Determine the [x, y] coordinate at the center of the cell enclosing the given text.  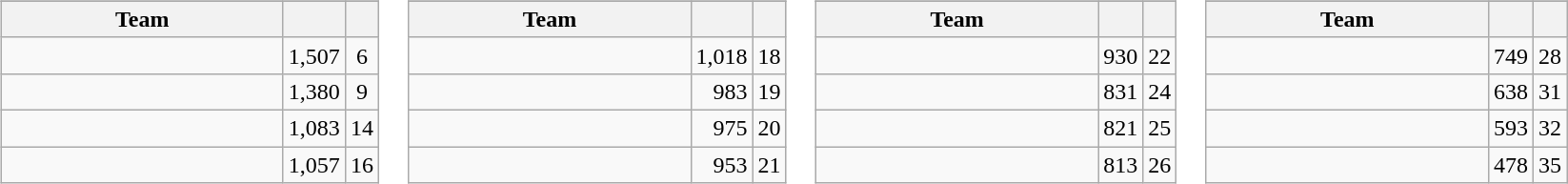
1,083 [314, 128]
1,018 [722, 55]
32 [1549, 128]
25 [1160, 128]
16 [362, 165]
35 [1549, 165]
18 [770, 55]
19 [770, 92]
638 [1511, 92]
6 [362, 55]
26 [1160, 165]
831 [1120, 92]
983 [722, 92]
593 [1511, 128]
749 [1511, 55]
24 [1160, 92]
1,380 [314, 92]
975 [722, 128]
9 [362, 92]
478 [1511, 165]
821 [1120, 128]
813 [1120, 165]
20 [770, 128]
953 [722, 165]
31 [1549, 92]
1,057 [314, 165]
1,507 [314, 55]
22 [1160, 55]
930 [1120, 55]
21 [770, 165]
28 [1549, 55]
14 [362, 128]
